Identify which cell holds the provided text, then report its (X, Y) central coordinate. 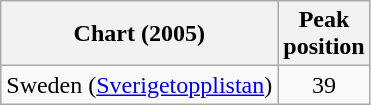
Sweden (Sverigetopplistan) (140, 85)
39 (324, 85)
Chart (2005) (140, 34)
Peakposition (324, 34)
